Determine the [X, Y] coordinate at the center of the cell enclosing the given text.  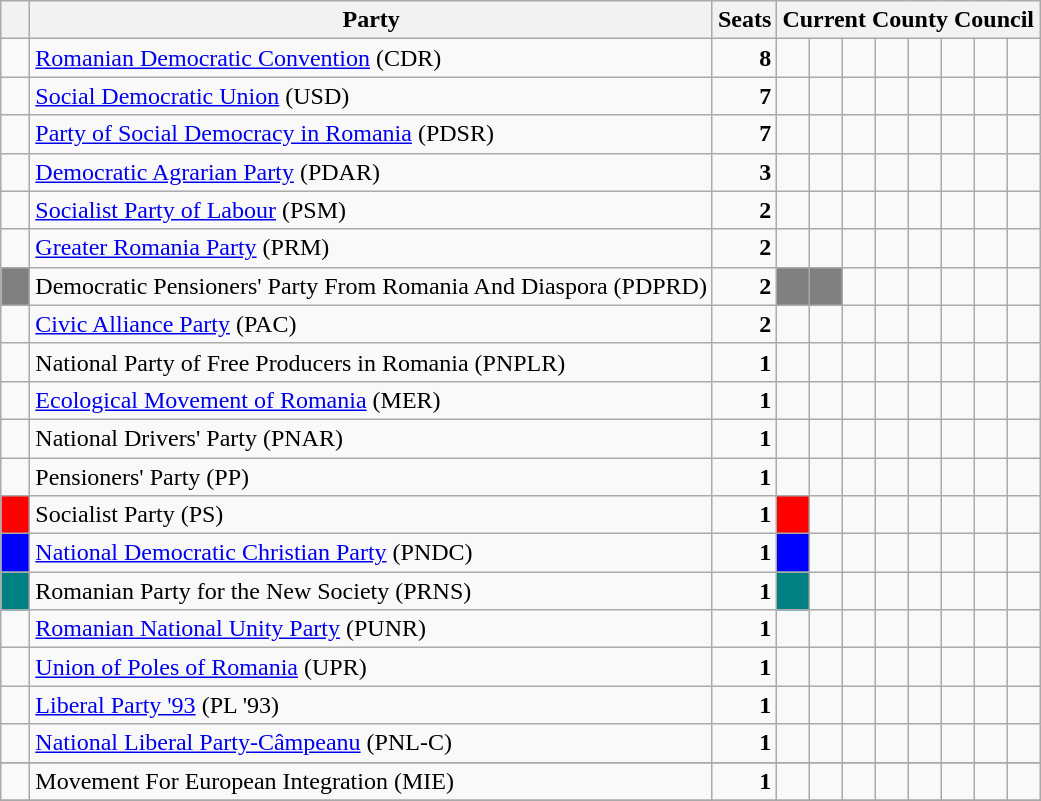
Party [372, 20]
Democratic Pensioners' Party From Romania And Diaspora (PDPRD) [372, 286]
Movement For European Integration (MIE) [372, 781]
Union of Poles of Romania (UPR) [372, 667]
Socialist Party of Labour (PSM) [372, 210]
Ecological Movement of Romania (MER) [372, 400]
Party of Social Democracy in Romania (PDSR) [372, 134]
Socialist Party (PS) [372, 515]
Democratic Agrarian Party (PDAR) [372, 172]
National Democratic Christian Party (PNDC) [372, 553]
National Party of Free Producers in Romania (PNPLR) [372, 362]
Pensioners' Party (PP) [372, 477]
National Liberal Party-Câmpeanu (PNL-C) [372, 743]
Romanian Party for the New Society (PRNS) [372, 591]
3 [744, 172]
Greater Romania Party (PRM) [372, 248]
Civic Alliance Party (PAC) [372, 324]
Romanian National Unity Party (PUNR) [372, 629]
Current County Council [908, 20]
Romanian Democratic Convention (CDR) [372, 58]
Liberal Party '93 (PL '93) [372, 705]
8 [744, 58]
Social Democratic Union (USD) [372, 96]
Seats [744, 20]
National Drivers' Party (PNAR) [372, 438]
